Locate the cell with the specified text and output its (x, y) center coordinate. 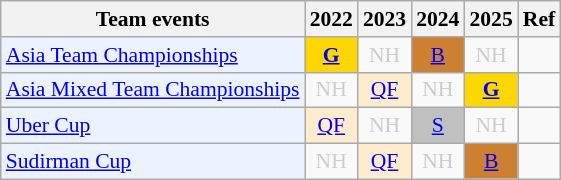
Asia Team Championships (153, 55)
2023 (384, 19)
Sudirman Cup (153, 162)
Uber Cup (153, 126)
2022 (332, 19)
Ref (539, 19)
2025 (490, 19)
2024 (438, 19)
Asia Mixed Team Championships (153, 90)
S (438, 126)
Team events (153, 19)
